Find where the given text appears and provide that cell's center as (x, y) coordinate. 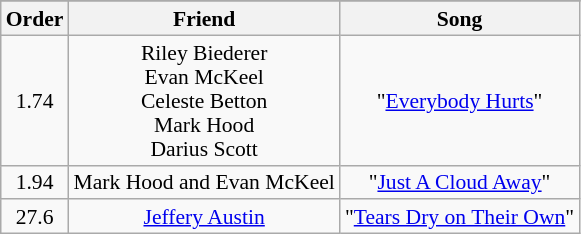
Mark Hood and Evan McKeel (204, 182)
27.6 (35, 217)
"Just A Cloud Away" (460, 182)
Friend (204, 18)
"Everybody Hurts" (460, 100)
Riley Biederer Evan McKeel Celeste Betton Mark Hood Darius Scott (204, 100)
Order (35, 18)
Jeffery Austin (204, 217)
"Tears Dry on Their Own" (460, 217)
1.74 (35, 100)
Song (460, 18)
1.94 (35, 182)
